Pinpoint the cell where the given text exists, returning its [x, y] midpoint coordinate. 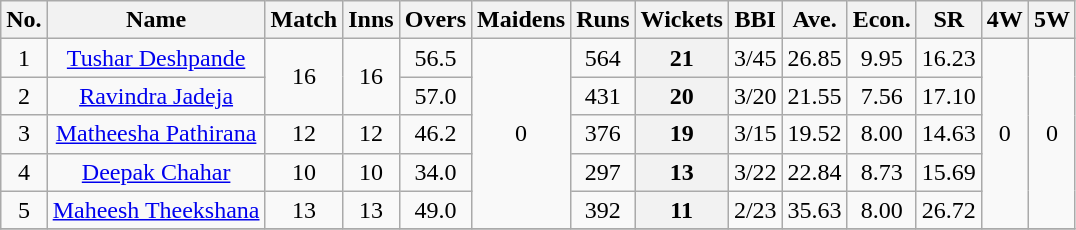
Matheesha Pathirana [156, 134]
26.72 [948, 210]
2 [24, 96]
15.69 [948, 172]
Maheesh Theekshana [156, 210]
Econ. [882, 20]
Match [304, 20]
19.52 [814, 134]
11 [682, 210]
SR [948, 20]
3/45 [755, 58]
35.63 [814, 210]
20 [682, 96]
56.5 [435, 58]
4W [1004, 20]
3 [24, 134]
19 [682, 134]
431 [603, 96]
297 [603, 172]
2/23 [755, 210]
21 [682, 58]
14.63 [948, 134]
9.95 [882, 58]
46.2 [435, 134]
Deepak Chahar [156, 172]
No. [24, 20]
8.73 [882, 172]
BBI [755, 20]
3/15 [755, 134]
16.23 [948, 58]
Tushar Deshpande [156, 58]
3/22 [755, 172]
7.56 [882, 96]
57.0 [435, 96]
26.85 [814, 58]
49.0 [435, 210]
4 [24, 172]
Maidens [522, 20]
22.84 [814, 172]
5 [24, 210]
Overs [435, 20]
1 [24, 58]
564 [603, 58]
17.10 [948, 96]
5W [1052, 20]
392 [603, 210]
21.55 [814, 96]
Ravindra Jadeja [156, 96]
3/20 [755, 96]
Inns [371, 20]
376 [603, 134]
Wickets [682, 20]
34.0 [435, 172]
Runs [603, 20]
Ave. [814, 20]
Name [156, 20]
